For the text-containing cell, return its midpoint in [x, y] coordinate format. 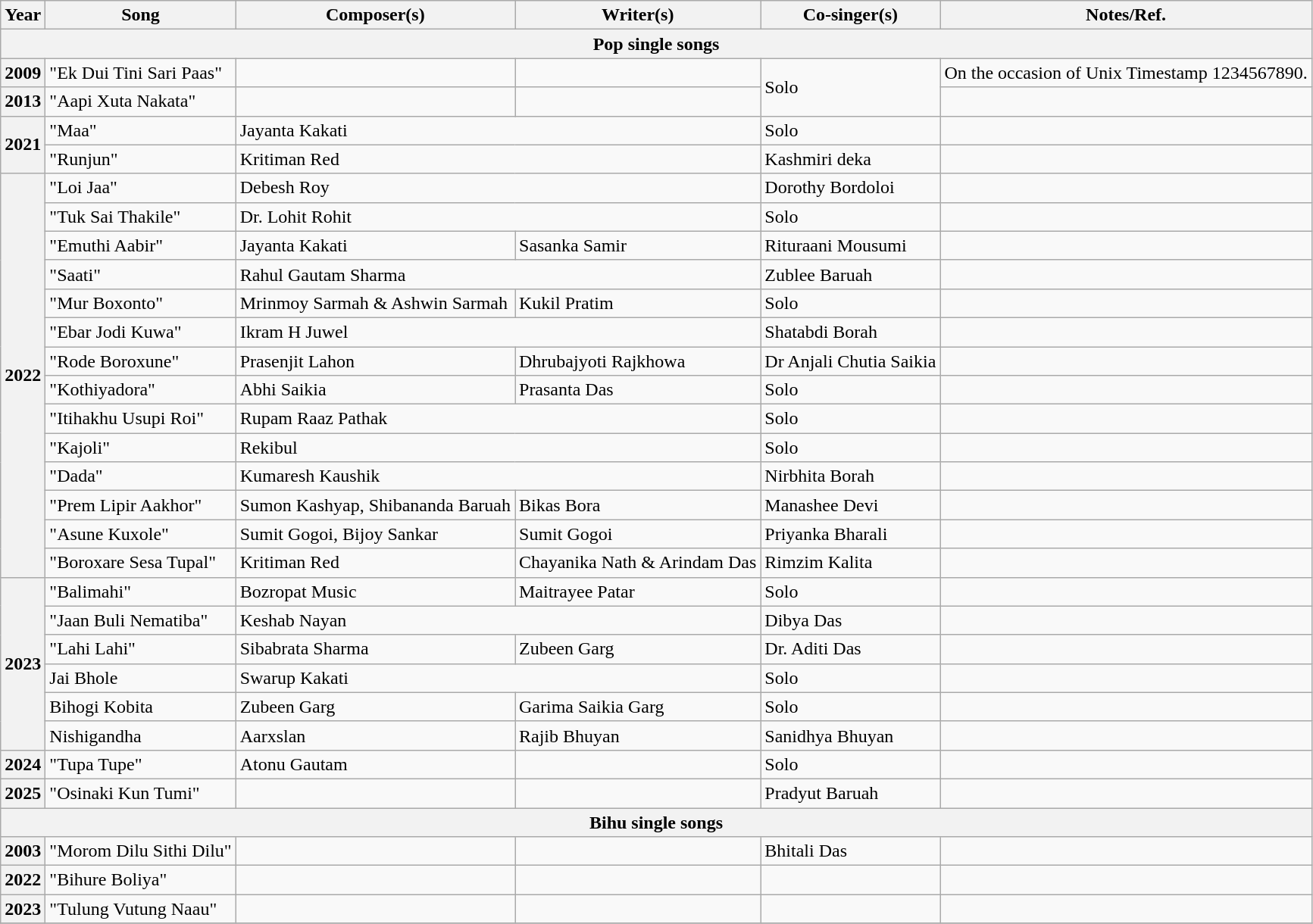
Maitrayee Patar [638, 592]
Co-singer(s) [850, 15]
Kukil Pratim [638, 303]
Sibabrata Sharma [375, 649]
Sumon Kashyap, Shibananda Baruah [375, 505]
Rajib Bhuyan [638, 735]
"Balimahi" [141, 592]
"Maa" [141, 130]
Dorothy Bordoloi [850, 188]
"Saati" [141, 274]
"Tuk Sai Thakile" [141, 217]
2024 [23, 764]
"Kothiyadora" [141, 390]
Composer(s) [375, 15]
Rahul Gautam Sharma [499, 274]
Kashmiri deka [850, 159]
Debesh Roy [499, 188]
Bihu single songs [656, 822]
Pop single songs [656, 44]
"Tulung Vutung Naau" [141, 909]
Dibya Das [850, 620]
Aarxslan [375, 735]
Bikas Bora [638, 505]
"Dada" [141, 476]
"Kajoli" [141, 448]
"Ebar Jodi Kuwa" [141, 332]
Kumaresh Kaushik [499, 476]
"Lahi Lahi" [141, 649]
Priyanka Bharali [850, 534]
"Rode Boroxune" [141, 361]
"Asune Kuxole" [141, 534]
Writer(s) [638, 15]
Rituraani Mousumi [850, 245]
Bhitali Das [850, 851]
Swarup Kakati [499, 678]
Ikram H Juwel [499, 332]
Rupam Raaz Pathak [499, 419]
Year [23, 15]
"Jaan Buli Nematiba" [141, 620]
Bihogi Kobita [141, 707]
Dr. Aditi Das [850, 649]
Dr. Lohit Rohit [499, 217]
"Prem Lipir Aakhor" [141, 505]
Atonu Gautam [375, 764]
2013 [23, 101]
Dhrubajyoti Rajkhowa [638, 361]
Bozropat Music [375, 592]
"Itihakhu Usupi Roi" [141, 419]
Rekibul [499, 448]
"Aapi Xuta Nakata" [141, 101]
2021 [23, 145]
Sumit Gogoi, Bijoy Sankar [375, 534]
Abhi Saikia [375, 390]
"Boroxare Sesa Tupal" [141, 563]
"Morom Dilu Sithi Dilu" [141, 851]
Song [141, 15]
"Bihure Boliya" [141, 880]
Shatabdi Borah [850, 332]
Jai Bhole [141, 678]
Keshab Nayan [499, 620]
Rimzim Kalita [850, 563]
Zublee Baruah [850, 274]
"Osinaki Kun Tumi" [141, 793]
Prasanta Das [638, 390]
Nirbhita Borah [850, 476]
Notes/Ref. [1126, 15]
2009 [23, 73]
Manashee Devi [850, 505]
Sanidhya Bhuyan [850, 735]
Nishigandha [141, 735]
"Mur Boxonto" [141, 303]
Sumit Gogoi [638, 534]
"Runjun" [141, 159]
2003 [23, 851]
On the occasion of Unix Timestamp 1234567890. [1126, 73]
Pradyut Baruah [850, 793]
"Loi Jaa" [141, 188]
Garima Saikia Garg [638, 707]
2025 [23, 793]
Dr Anjali Chutia Saikia [850, 361]
Chayanika Nath & Arindam Das [638, 563]
Prasenjit Lahon [375, 361]
"Ek Dui Tini Sari Paas" [141, 73]
Sasanka Samir [638, 245]
"Emuthi Aabir" [141, 245]
"Tupa Tupe" [141, 764]
Mrinmoy Sarmah & Ashwin Sarmah [375, 303]
